Find where the given text appears and provide that cell's center as (X, Y) coordinate. 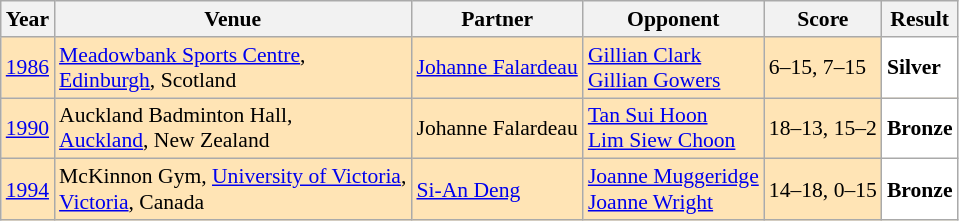
Result (920, 19)
Auckland Badminton Hall,Auckland, New Zealand (232, 128)
6–15, 7–15 (823, 68)
Silver (920, 68)
1990 (28, 128)
Opponent (674, 19)
Year (28, 19)
Gillian Clark Gillian Gowers (674, 68)
Meadowbank Sports Centre,Edinburgh, Scotland (232, 68)
McKinnon Gym, University of Victoria, Victoria, Canada (232, 190)
Joanne Muggeridge Joanne Wright (674, 190)
Si-An Deng (496, 190)
Partner (496, 19)
14–18, 0–15 (823, 190)
1994 (28, 190)
Tan Sui Hoon Lim Siew Choon (674, 128)
Score (823, 19)
Venue (232, 19)
1986 (28, 68)
18–13, 15–2 (823, 128)
